Output the [X, Y] coordinate of the center of the cell containing the given text.  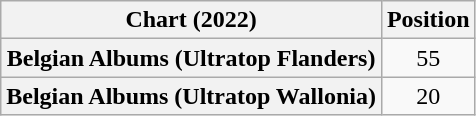
Belgian Albums (Ultratop Flanders) [192, 58]
Chart (2022) [192, 20]
Position [428, 20]
Belgian Albums (Ultratop Wallonia) [192, 96]
20 [428, 96]
55 [428, 58]
